Return [X, Y] of the center of cell containing provided text 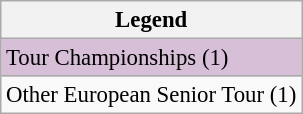
Legend [152, 20]
Other European Senior Tour (1) [152, 95]
Tour Championships (1) [152, 58]
